Extract the (X, Y) coordinate from the center of the cell holding the provided text.  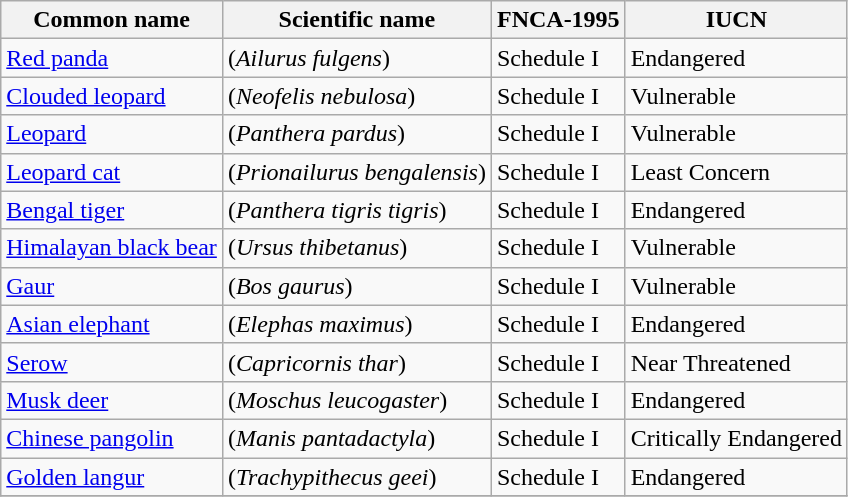
(Panthera pardus) (356, 134)
FNCA-1995 (558, 20)
Least Concern (736, 172)
(Panthera tigris tigris) (356, 210)
Asian elephant (112, 324)
Himalayan black bear (112, 248)
Gaur (112, 286)
Near Threatened (736, 362)
Golden langur (112, 477)
Common name (112, 20)
Musk deer (112, 400)
(Trachypithecus geei) (356, 477)
Red panda (112, 58)
(Elephas maximus) (356, 324)
(Ursus thibetanus) (356, 248)
(Capricornis thar) (356, 362)
(Ailurus fulgens) (356, 58)
(Manis pantadactyla) (356, 438)
(Moschus leucogaster) (356, 400)
Scientific name (356, 20)
Chinese pangolin (112, 438)
(Bos gaurus) (356, 286)
(Prionailurus bengalensis) (356, 172)
Leopard cat (112, 172)
Bengal tiger (112, 210)
Clouded leopard (112, 96)
(Neofelis nebulosa) (356, 96)
Leopard (112, 134)
Serow (112, 362)
IUCN (736, 20)
Critically Endangered (736, 438)
